Detect which cell encompasses the target text, then output its [x, y] center coordinate. 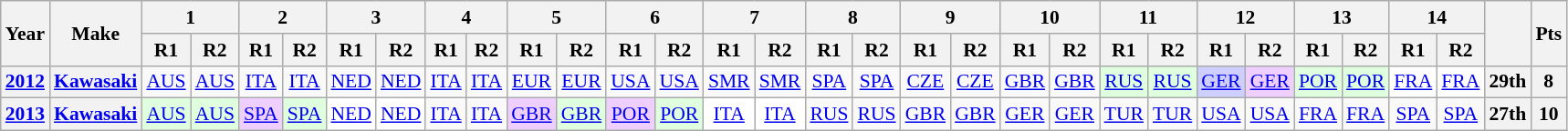
9 [951, 17]
7 [754, 17]
2013 [26, 115]
13 [1342, 17]
11 [1148, 17]
14 [1437, 17]
2012 [26, 82]
29th [1508, 82]
27th [1508, 115]
Year [26, 33]
2 [283, 17]
4 [465, 17]
12 [1245, 17]
1 [190, 17]
Pts [1548, 33]
Make [95, 33]
6 [655, 17]
3 [376, 17]
5 [557, 17]
